Capture the cell that displays the provided text and extract its [x, y] central coordinate. 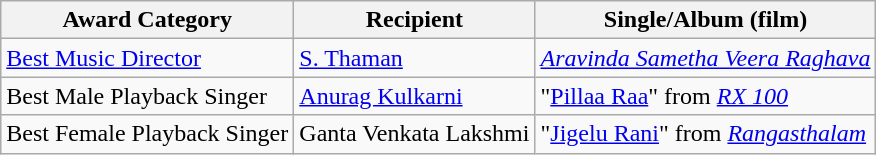
S. Thaman [414, 58]
Recipient [414, 20]
Best Male Playback Singer [148, 96]
Anurag Kulkarni [414, 96]
Aravinda Sametha Veera Raghava [706, 58]
Award Category [148, 20]
Ganta Venkata Lakshmi [414, 134]
Best Female Playback Singer [148, 134]
"Pillaa Raa" from RX 100 [706, 96]
"Jigelu Rani" from Rangasthalam [706, 134]
Single/Album (film) [706, 20]
Best Music Director [148, 58]
